Detect which cell encompasses the target text, then output its [X, Y] center coordinate. 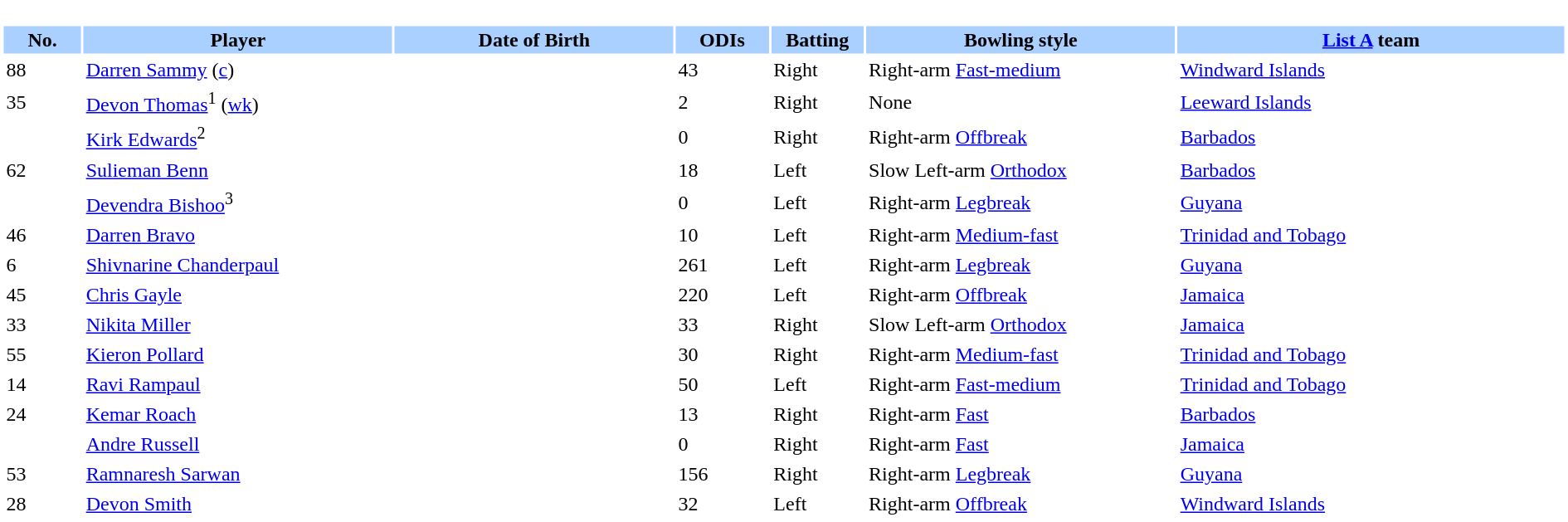
Player [239, 40]
Batting [817, 40]
Bowling style [1020, 40]
Darren Bravo [239, 236]
46 [41, 236]
No. [41, 40]
261 [723, 266]
53 [41, 475]
62 [41, 169]
2 [723, 103]
24 [41, 415]
Darren Sammy (c) [239, 70]
ODIs [723, 40]
Devendra Bishoo3 [239, 202]
Leeward Islands [1371, 103]
Kirk Edwards2 [239, 138]
Chris Gayle [239, 295]
Ramnaresh Sarwan [239, 475]
Nikita Miller [239, 325]
Ravi Rampaul [239, 385]
55 [41, 355]
Devon Thomas1 (wk) [239, 103]
28 [41, 505]
Kemar Roach [239, 415]
32 [723, 505]
6 [41, 266]
30 [723, 355]
35 [41, 103]
Kieron Pollard [239, 355]
Devon Smith [239, 505]
220 [723, 295]
43 [723, 70]
List A team [1371, 40]
Sulieman Benn [239, 169]
Shivnarine Chanderpaul [239, 266]
50 [723, 385]
88 [41, 70]
10 [723, 236]
14 [41, 385]
45 [41, 295]
13 [723, 415]
None [1020, 103]
156 [723, 475]
Date of Birth [534, 40]
Andre Russell [239, 445]
18 [723, 169]
